Identify which cell holds the provided text, then report its (X, Y) central coordinate. 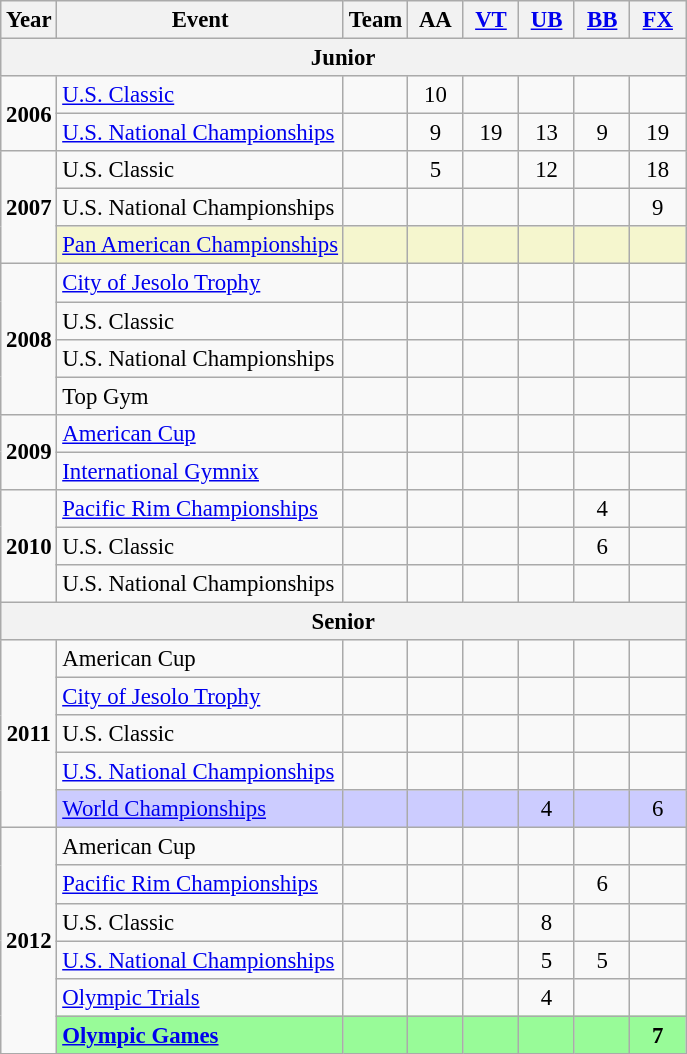
BB (602, 20)
7 (658, 1035)
2006 (29, 114)
2008 (29, 339)
13 (547, 133)
FX (658, 20)
18 (658, 170)
Event (200, 20)
Senior (344, 621)
2011 (29, 734)
Olympic Games (200, 1035)
8 (547, 922)
10 (436, 95)
Year (29, 20)
2009 (29, 452)
2010 (29, 546)
12 (547, 170)
Junior (344, 58)
World Championships (200, 809)
AA (436, 20)
UB (547, 20)
2012 (29, 941)
Team (375, 20)
Pan American Championships (200, 245)
Olympic Trials (200, 997)
2007 (29, 208)
VT (491, 20)
Top Gym (200, 396)
International Gymnix (200, 471)
